Detect which cell encompasses the target text, then output its (x, y) center coordinate. 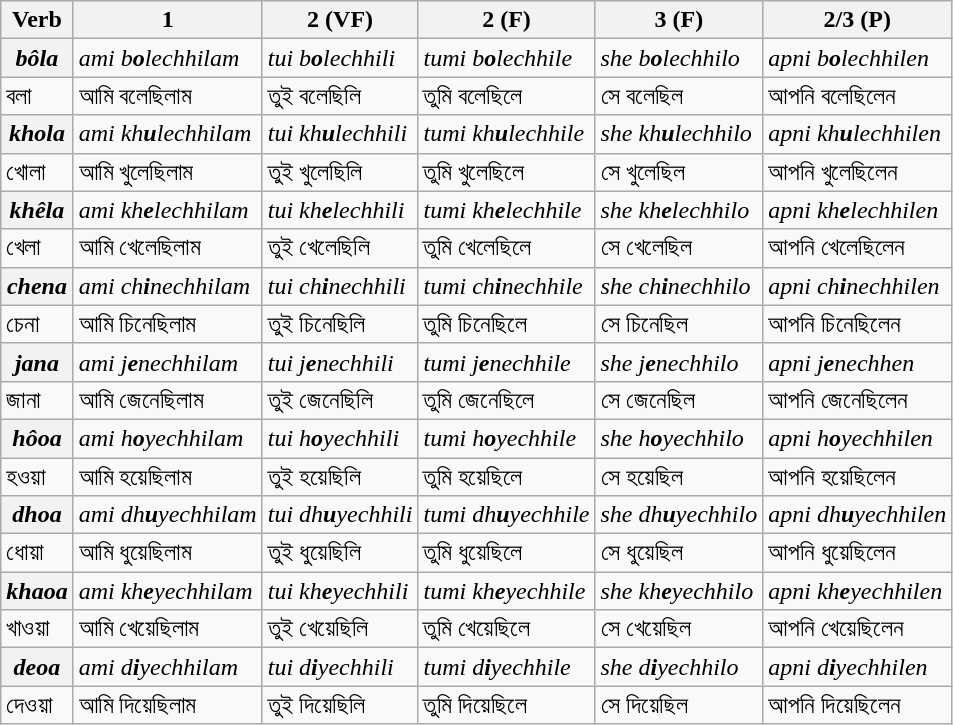
খোলা (37, 172)
she kheyechhilo (679, 591)
সে খেলেছিল (679, 248)
tumi kheyechhile (506, 591)
khaoa (37, 591)
apni khulechhilen (858, 134)
tumi bolechhile (506, 58)
জানা (37, 400)
তুই খেয়েছিলি (340, 629)
আমি জেনেছিলাম (168, 400)
আপনি ধুয়েছিলেন (858, 553)
আপনি চিনেছিলেন (858, 324)
ami dhuyechhilam (168, 515)
চেনা (37, 324)
আপনি হয়েছিলেন (858, 477)
apni dhuyechhilen (858, 515)
she khulechhilo (679, 134)
tumi jenechhile (506, 362)
she diyechhilo (679, 667)
আমি খেয়েছিলাম (168, 629)
2 (VF) (340, 20)
তুমি দিয়েছিলে (506, 705)
সে জেনেছিল (679, 400)
সে চিনেছিল (679, 324)
তুই জেনেছিলি (340, 400)
সে দিয়েছিল (679, 705)
tui bolechhili (340, 58)
ami diyechhilam (168, 667)
তুমি হয়েছিলে (506, 477)
tui khulechhili (340, 134)
ami khulechhilam (168, 134)
apni bolechhilen (858, 58)
আমি ধুয়েছিলাম (168, 553)
সে খেয়েছিল (679, 629)
tumi chinechhile (506, 286)
apni khelechhilen (858, 210)
দেওয়া (37, 705)
তুমি ধুয়েছিলে (506, 553)
তুই চিনেছিলি (340, 324)
আমি বলেছিলাম (168, 96)
2 (F) (506, 20)
tumi khulechhile (506, 134)
apni hoyechhilen (858, 438)
আপনি খেয়েছিলেন (858, 629)
hôoa (37, 438)
সে খুলেছিল (679, 172)
তুই বলেছিলি (340, 96)
jana (37, 362)
apni jenechhen (858, 362)
she khelechhilo (679, 210)
আমি হয়েছিলাম (168, 477)
তুই হয়েছিলি (340, 477)
ami hoyechhilam (168, 438)
আপনি খুলেছিলেন (858, 172)
apni diyechhilen (858, 667)
she jenechhilo (679, 362)
Verb (37, 20)
তুই খেলেছিলি (340, 248)
tui chinechhili (340, 286)
she hoyechhilo (679, 438)
খেলা (37, 248)
তুই খুলেছিলি (340, 172)
আপনি বলেছিলেন (858, 96)
tumi khelechhile (506, 210)
tumi hoyechhile (506, 438)
ami bolechhilam (168, 58)
tui diyechhili (340, 667)
ami khelechhilam (168, 210)
she bolechhilo (679, 58)
খাওয়া (37, 629)
dhoa (37, 515)
আমি খেলেছিলাম (168, 248)
she chinechhilo (679, 286)
তুমি জেনেছিলে (506, 400)
ধোয়া (37, 553)
তুমি খুলেছিলে (506, 172)
tui kheyechhili (340, 591)
আমি খুলেছিলাম (168, 172)
আমি চিনেছিলাম (168, 324)
tui hoyechhili (340, 438)
তুমি খেলেছিলে (506, 248)
তুমি খেয়েছিলে (506, 629)
তুমি বলেছিলে (506, 96)
তুমি চিনেছিলে (506, 324)
আমি দিয়েছিলাম (168, 705)
1 (168, 20)
tui khelechhili (340, 210)
3 (F) (679, 20)
তুই দিয়েছিলি (340, 705)
আপনি জেনেছিলেন (858, 400)
khola (37, 134)
আপনি খেলেছিলেন (858, 248)
ami jenechhilam (168, 362)
tumi diyechhile (506, 667)
chena (37, 286)
tui dhuyechhili (340, 515)
tui jenechhili (340, 362)
হওয়া (37, 477)
বলা (37, 96)
সে ধুয়েছিল (679, 553)
2/3 (P) (858, 20)
আপনি দিয়েছিলেন (858, 705)
khêla (37, 210)
bôla (37, 58)
apni chinechhilen (858, 286)
she dhuyechhilo (679, 515)
deoa (37, 667)
সে হয়েছিল (679, 477)
তুই ধুয়েছিলি (340, 553)
সে বলেছিল (679, 96)
ami chinechhilam (168, 286)
ami kheyechhilam (168, 591)
apni kheyechhilen (858, 591)
tumi dhuyechhile (506, 515)
